For the text-containing cell, return its midpoint in (X, Y) coordinate format. 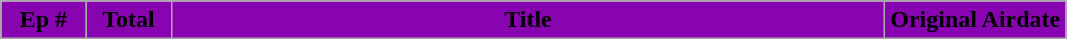
Total (128, 20)
Ep # (44, 20)
Original Airdate (976, 20)
Title (528, 20)
